Scan for the cell matching the given text and deliver its (x, y) coordinate at center. 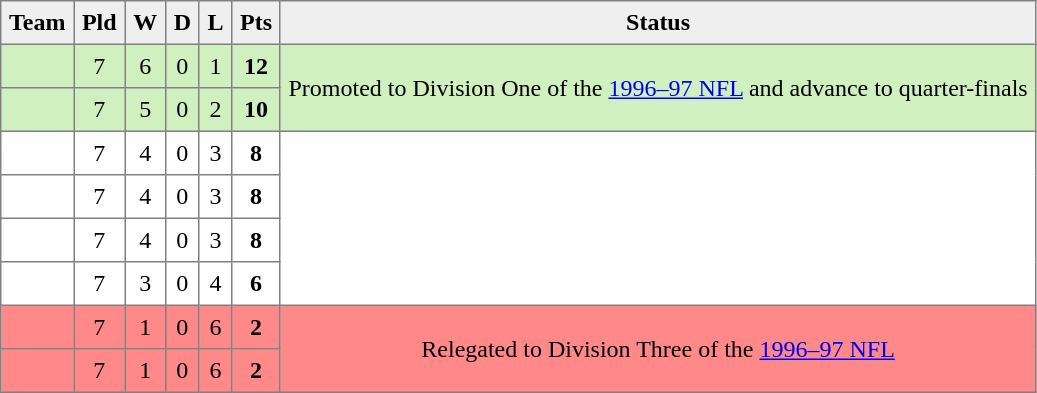
Status (658, 23)
D (182, 23)
Pts (256, 23)
10 (256, 110)
12 (256, 66)
W (145, 23)
Team (38, 23)
5 (145, 110)
Promoted to Division One of the 1996–97 NFL and advance to quarter-finals (658, 88)
Relegated to Division Three of the 1996–97 NFL (658, 348)
Pld (100, 23)
L (216, 23)
